Determine the [x, y] coordinate at the center of the cell enclosing the given text.  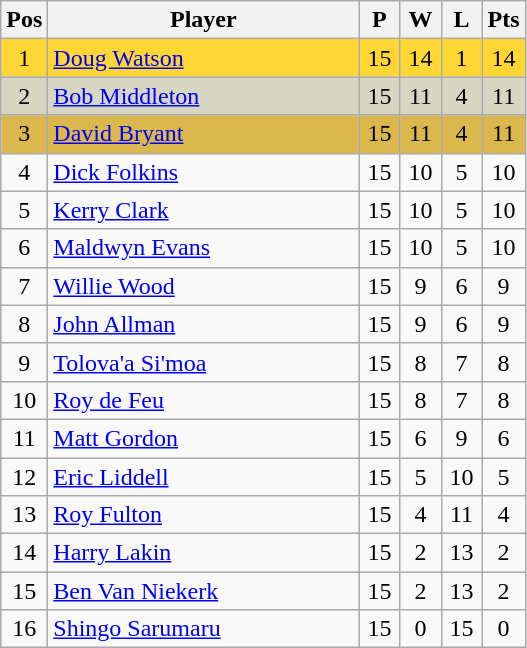
Dick Folkins [204, 172]
P [380, 20]
Doug Watson [204, 58]
Harry Lakin [204, 553]
Maldwyn Evans [204, 248]
Tolova'a Si'moa [204, 362]
David Bryant [204, 134]
John Allman [204, 324]
Bob Middleton [204, 96]
16 [24, 629]
3 [24, 134]
Ben Van Niekerk [204, 591]
W [420, 20]
Kerry Clark [204, 210]
Willie Wood [204, 286]
Player [204, 20]
L [462, 20]
Eric Liddell [204, 477]
Roy de Feu [204, 400]
Roy Fulton [204, 515]
Shingo Sarumaru [204, 629]
12 [24, 477]
Pts [504, 20]
Matt Gordon [204, 438]
Pos [24, 20]
